Provide the (x, y) coordinate of the cell's center where the given text is located.  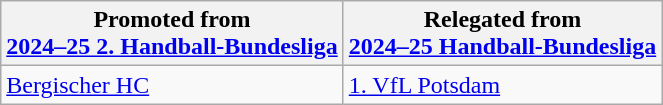
Promoted from2024–25 2. Handball-Bundesliga (172, 34)
1. VfL Potsdam (502, 85)
Relegated from2024–25 Handball-Bundesliga (502, 34)
Bergischer HC (172, 85)
